Locate the cell with the specified text and output its [x, y] center coordinate. 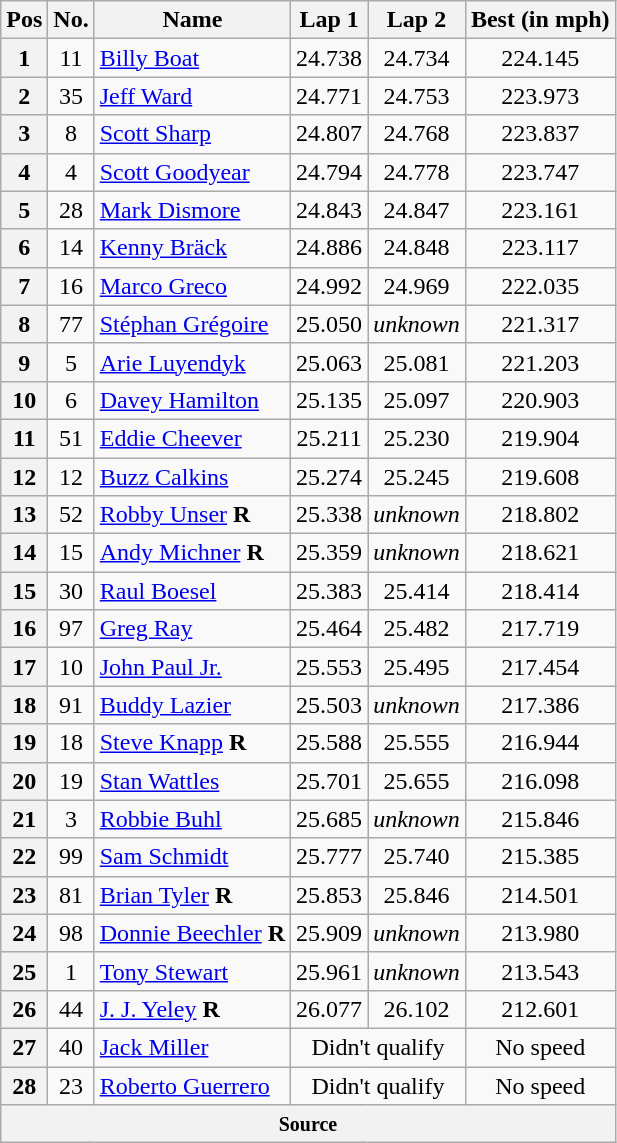
Mark Dismore [192, 210]
223.837 [540, 134]
Buzz Calkins [192, 477]
25.274 [330, 477]
25.245 [417, 477]
Steve Knapp R [192, 743]
223.117 [540, 248]
21 [24, 819]
214.501 [540, 895]
Greg Ray [192, 629]
25.050 [330, 324]
27 [24, 1047]
220.903 [540, 400]
24.886 [330, 248]
Brian Tyler R [192, 895]
Arie Luyendyk [192, 362]
30 [71, 591]
44 [71, 1009]
25.338 [330, 515]
25.740 [417, 857]
25.655 [417, 781]
Robbie Buhl [192, 819]
221.203 [540, 362]
24.843 [330, 210]
Raul Boesel [192, 591]
24.992 [330, 286]
John Paul Jr. [192, 667]
77 [71, 324]
Roberto Guerrero [192, 1085]
217.719 [540, 629]
25.135 [330, 400]
2 [24, 96]
7 [24, 286]
24.807 [330, 134]
216.944 [540, 743]
J. J. Yeley R [192, 1009]
215.385 [540, 857]
218.621 [540, 553]
25.464 [330, 629]
25.063 [330, 362]
Billy Boat [192, 58]
213.543 [540, 971]
222.035 [540, 286]
25.909 [330, 933]
Andy Michner R [192, 553]
Tony Stewart [192, 971]
No. [71, 20]
25.097 [417, 400]
25.081 [417, 362]
91 [71, 705]
212.601 [540, 1009]
24.734 [417, 58]
25.553 [330, 667]
25.482 [417, 629]
13 [24, 515]
Stan Wattles [192, 781]
Davey Hamilton [192, 400]
Lap 1 [330, 20]
24.969 [417, 286]
98 [71, 933]
219.904 [540, 438]
26.077 [330, 1009]
24 [24, 933]
Jack Miller [192, 1047]
Robby Unser R [192, 515]
223.747 [540, 172]
219.608 [540, 477]
25.383 [330, 591]
25.846 [417, 895]
40 [71, 1047]
215.846 [540, 819]
24.768 [417, 134]
Name [192, 20]
26 [24, 1009]
Sam Schmidt [192, 857]
25.961 [330, 971]
Marco Greco [192, 286]
9 [24, 362]
221.317 [540, 324]
51 [71, 438]
218.802 [540, 515]
22 [24, 857]
25.503 [330, 705]
Lap 2 [417, 20]
Scott Goodyear [192, 172]
Jeff Ward [192, 96]
25.853 [330, 895]
25.555 [417, 743]
Kenny Bräck [192, 248]
Best (in mph) [540, 20]
24.771 [330, 96]
81 [71, 895]
17 [24, 667]
24.848 [417, 248]
216.098 [540, 781]
217.454 [540, 667]
25.414 [417, 591]
24.753 [417, 96]
24.847 [417, 210]
20 [24, 781]
213.980 [540, 933]
25.588 [330, 743]
Pos [24, 20]
25.359 [330, 553]
25.685 [330, 819]
217.386 [540, 705]
25.701 [330, 781]
25 [24, 971]
26.102 [417, 1009]
223.161 [540, 210]
25.230 [417, 438]
25.211 [330, 438]
Scott Sharp [192, 134]
52 [71, 515]
223.973 [540, 96]
Stéphan Grégoire [192, 324]
Source [308, 1124]
Donnie Beechler R [192, 933]
25.777 [330, 857]
99 [71, 857]
224.145 [540, 58]
24.778 [417, 172]
25.495 [417, 667]
97 [71, 629]
Eddie Cheever [192, 438]
Buddy Lazier [192, 705]
24.794 [330, 172]
218.414 [540, 591]
35 [71, 96]
24.738 [330, 58]
